Scan for the cell matching the given text and deliver its [x, y] coordinate at center. 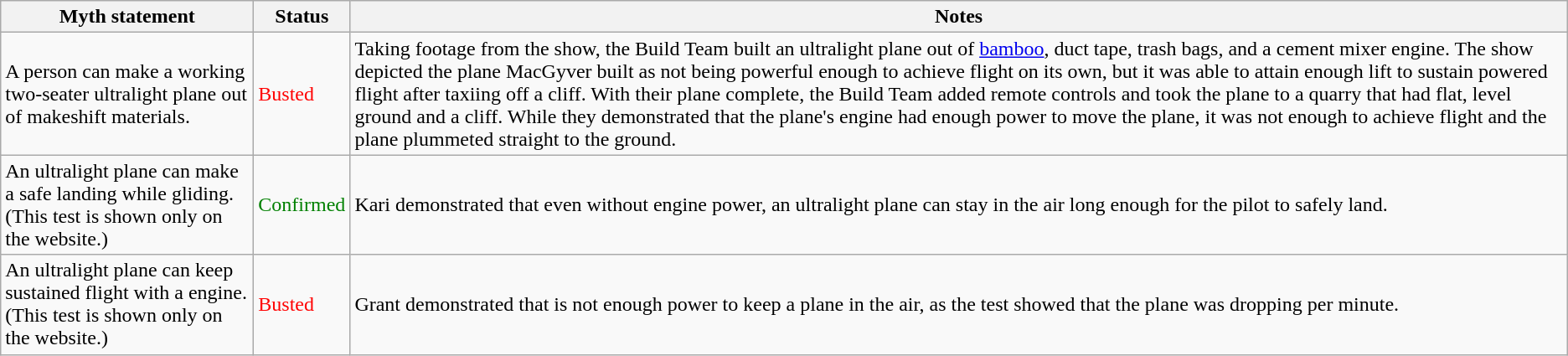
Kari demonstrated that even without engine power, an ultralight plane can stay in the air long enough for the pilot to safely land. [958, 204]
Notes [958, 17]
Status [302, 17]
Confirmed [302, 204]
Myth statement [127, 17]
Grant demonstrated that is not enough power to keep a plane in the air, as the test showed that the plane was dropping per minute. [958, 305]
An ultralight plane can keep sustained flight with a engine. (This test is shown only on the website.) [127, 305]
An ultralight plane can make a safe landing while gliding. (This test is shown only on the website.) [127, 204]
A person can make a working two-seater ultralight plane out of makeshift materials. [127, 94]
